From the cell containing the given text, extract its center point as (x, y) coordinate. 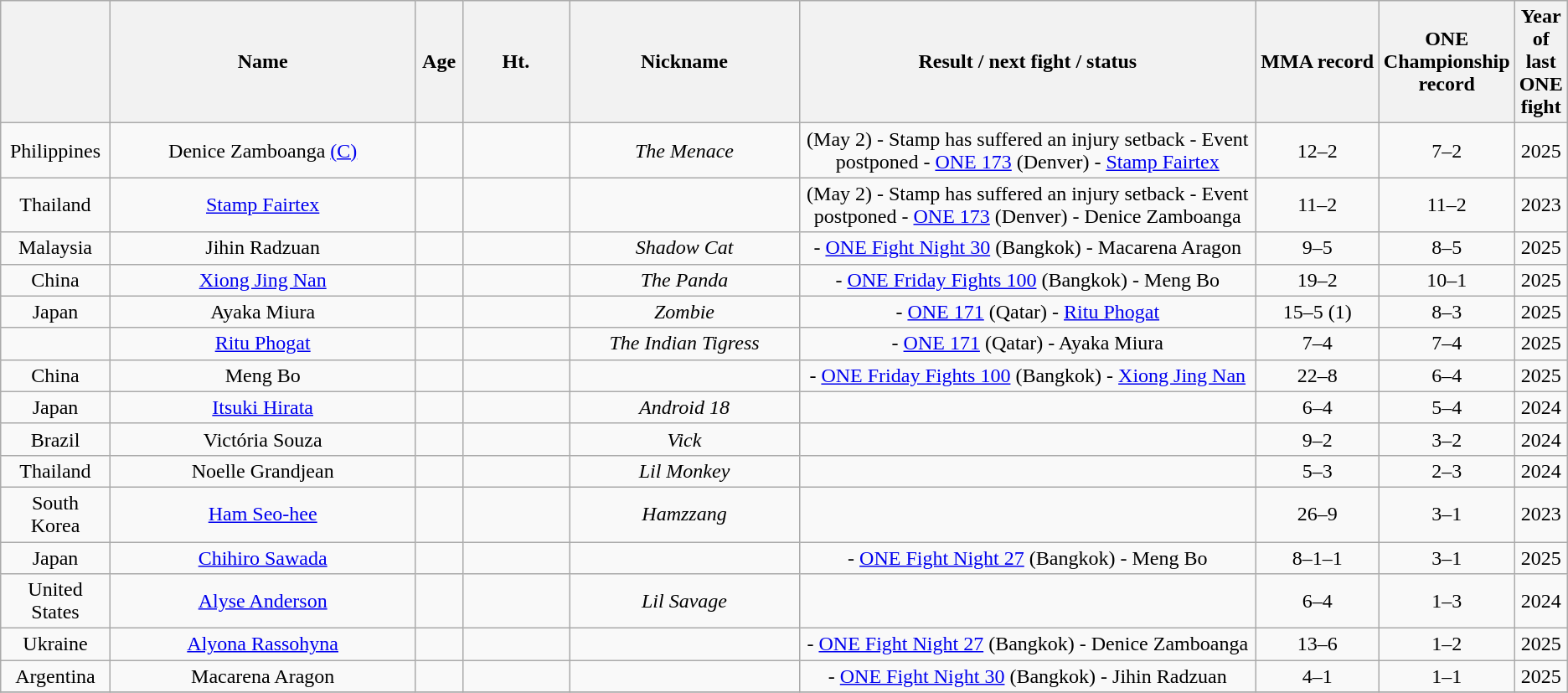
- ONE Friday Fights 100 (Bangkok) - Meng Bo (1027, 280)
Ritu Phogat (263, 344)
Ayaka Miura (263, 312)
1–3 (1447, 602)
- ONE 171 (Qatar) - Ayaka Miura (1027, 344)
South Korea (55, 515)
12–2 (1317, 151)
Result / next fight / status (1027, 62)
The Indian Tigress (684, 344)
Android 18 (684, 407)
Age (439, 62)
The Panda (684, 280)
Shadow Cat (684, 248)
(May 2) - Stamp has suffered an injury setback - Event postponed - ONE 173 (Denver) - Denice Zamboanga (1027, 204)
Stamp Fairtex (263, 204)
The Menace (684, 151)
Alyse Anderson (263, 602)
- ONE Fight Night 30 (Bangkok) - Jihin Radzuan (1027, 676)
Hamzzang (684, 515)
8–3 (1447, 312)
Zombie (684, 312)
Brazil (55, 439)
Denice Zamboanga (C) (263, 151)
Meng Bo (263, 375)
- ONE Fight Night 30 (Bangkok) - Macarena Aragon (1027, 248)
Argentina (55, 676)
ONE Championship record (1447, 62)
Ukraine (55, 644)
9–2 (1317, 439)
- ONE Fight Night 27 (Bangkok) - Meng Bo (1027, 557)
Alyona Rassohyna (263, 644)
7–2 (1447, 151)
5–4 (1447, 407)
Noelle Grandjean (263, 471)
15–5 (1) (1317, 312)
Victória Souza (263, 439)
8–5 (1447, 248)
- ONE Friday Fights 100 (Bangkok) - Xiong Jing Nan (1027, 375)
Jihin Radzuan (263, 248)
Vick (684, 439)
Philippines (55, 151)
2–3 (1447, 471)
Nickname (684, 62)
- ONE Fight Night 27 (Bangkok) - Denice Zamboanga (1027, 644)
5–3 (1317, 471)
Lil Monkey (684, 471)
9–5 (1317, 248)
26–9 (1317, 515)
Ht. (516, 62)
Itsuki Hirata (263, 407)
Xiong Jing Nan (263, 280)
Macarena Aragon (263, 676)
19–2 (1317, 280)
3–2 (1447, 439)
United States (55, 602)
1–2 (1447, 644)
Ham Seo-hee (263, 515)
(May 2) - Stamp has suffered an injury setback - Event postponed - ONE 173 (Denver) - Stamp Fairtex (1027, 151)
Chihiro Sawada (263, 557)
Lil Savage (684, 602)
- ONE 171 (Qatar) - Ritu Phogat (1027, 312)
Malaysia (55, 248)
1–1 (1447, 676)
22–8 (1317, 375)
10–1 (1447, 280)
Name (263, 62)
Year of last ONE fight (1541, 62)
13–6 (1317, 644)
MMA record (1317, 62)
4–1 (1317, 676)
8–1–1 (1317, 557)
